Identify which cell holds the provided text, then report its [x, y] central coordinate. 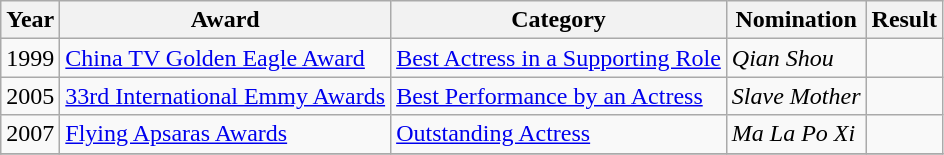
Best Performance by an Actress [559, 96]
2007 [30, 134]
China TV Golden Eagle Award [226, 58]
Best Actress in a Supporting Role [559, 58]
1999 [30, 58]
Year [30, 20]
Category [559, 20]
33rd International Emmy Awards [226, 96]
Slave Mother [796, 96]
Nomination [796, 20]
Outstanding Actress [559, 134]
Flying Apsaras Awards [226, 134]
Result [904, 20]
Qian Shou [796, 58]
2005 [30, 96]
Ma La Po Xi [796, 134]
Award [226, 20]
